Provide the (X, Y) coordinate of the cell's center where the given text is located.  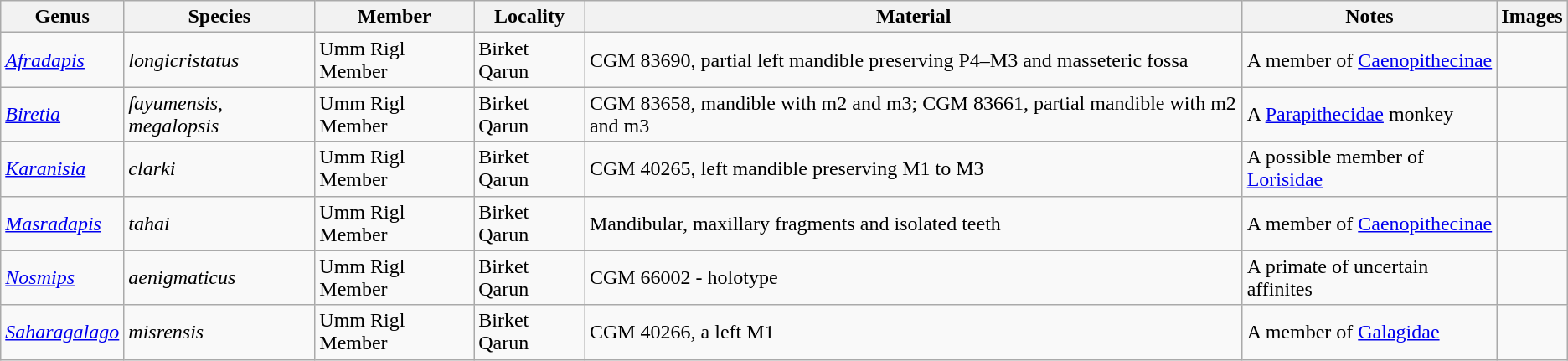
CGM 66002 - holotype (913, 278)
Locality (529, 17)
Karanisia (62, 169)
A primate of uncertain affinites (1369, 278)
CGM 40266, a left M1 (913, 332)
Mandibular, maxillary fragments and isolated teeth (913, 223)
A member of Galagidae (1369, 332)
Afradapis (62, 60)
CGM 83658, mandible with m2 and m3; CGM 83661, partial mandible with m2 and m3 (913, 114)
Species (219, 17)
clarki (219, 169)
Nosmips (62, 278)
CGM 40265, left mandible preserving M1 to M3 (913, 169)
aenigmaticus (219, 278)
Images (1532, 17)
Notes (1369, 17)
Member (395, 17)
longicristatus (219, 60)
A possible member of Lorisidae (1369, 169)
Masradapis (62, 223)
A Parapithecidae monkey (1369, 114)
CGM 83690, partial left mandible preserving P4–M3 and masseteric fossa (913, 60)
fayumensis, megalopsis (219, 114)
misrensis (219, 332)
Material (913, 17)
Biretia (62, 114)
Saharagalago (62, 332)
tahai (219, 223)
Genus (62, 17)
